From the cell containing the given text, extract its center point as [X, Y] coordinate. 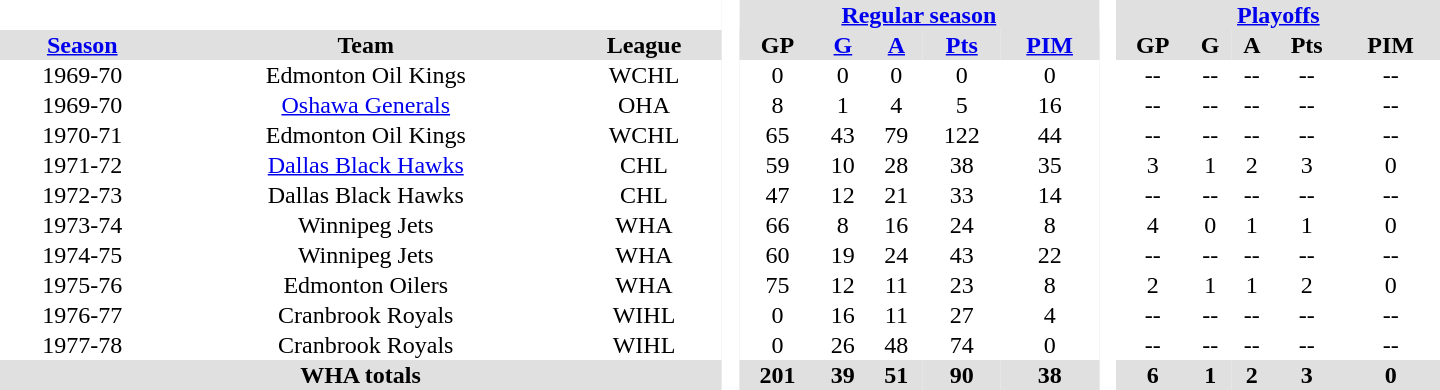
1975-76 [82, 285]
74 [962, 345]
59 [778, 165]
201 [778, 375]
66 [778, 225]
Team [366, 45]
39 [843, 375]
14 [1049, 195]
122 [962, 135]
1972-73 [82, 195]
1973-74 [82, 225]
28 [897, 165]
48 [897, 345]
1974-75 [82, 255]
1977-78 [82, 345]
26 [843, 345]
5 [962, 105]
27 [962, 315]
Season [82, 45]
47 [778, 195]
1970-71 [82, 135]
Regular season [919, 15]
79 [897, 135]
Oshawa Generals [366, 105]
22 [1049, 255]
23 [962, 285]
1976-77 [82, 315]
90 [962, 375]
51 [897, 375]
21 [897, 195]
75 [778, 285]
10 [843, 165]
44 [1049, 135]
Playoffs [1278, 15]
6 [1153, 375]
19 [843, 255]
60 [778, 255]
1971-72 [82, 165]
33 [962, 195]
35 [1049, 165]
Edmonton Oilers [366, 285]
League [644, 45]
65 [778, 135]
OHA [644, 105]
WHA totals [360, 375]
